For the text-containing cell, return its midpoint in (x, y) coordinate format. 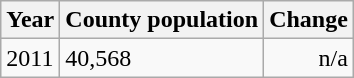
2011 (30, 58)
County population (162, 20)
Change (309, 20)
n/a (309, 58)
Year (30, 20)
40,568 (162, 58)
